From the cell containing the given text, extract its center point as [X, Y] coordinate. 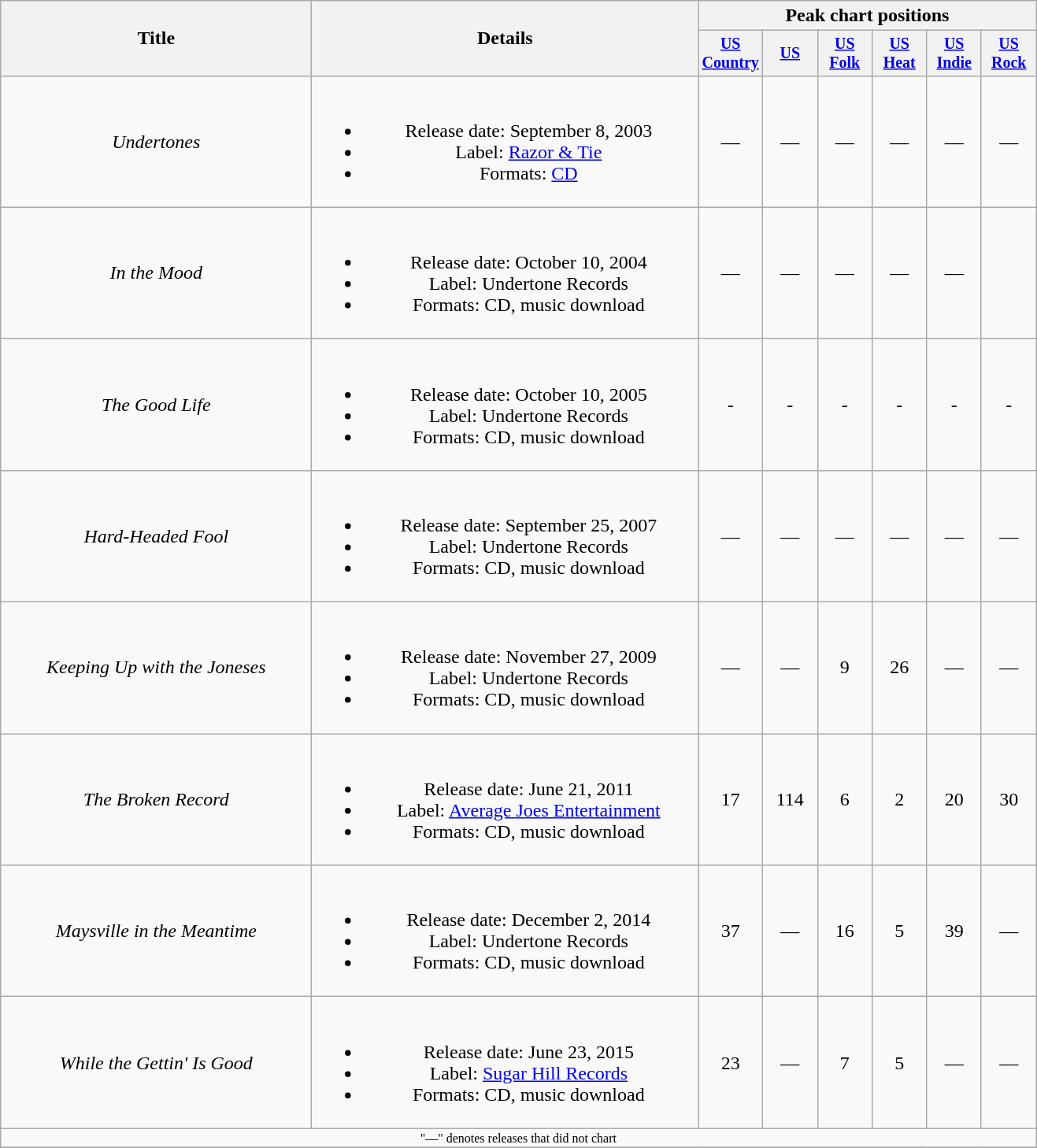
Release date: June 21, 2011Label: Average Joes EntertainmentFormats: CD, music download [506, 800]
Details [506, 39]
While the Gettin' Is Good [156, 1063]
Hard-Headed Fool [156, 535]
Peak chart positions [868, 16]
37 [731, 931]
Release date: November 27, 2009Label: Undertone RecordsFormats: CD, music download [506, 668]
Maysville in the Meantime [156, 931]
Release date: October 10, 2005Label: Undertone RecordsFormats: CD, music download [506, 405]
Release date: June 23, 2015Label: Sugar Hill RecordsFormats: CD, music download [506, 1063]
9 [844, 668]
The Good Life [156, 405]
Release date: October 10, 2004Label: Undertone RecordsFormats: CD, music download [506, 272]
114 [791, 800]
2 [899, 800]
23 [731, 1063]
US [791, 54]
7 [844, 1063]
39 [954, 931]
Release date: September 8, 2003Label: Razor & TieFormats: CD [506, 142]
USRock [1008, 54]
17 [731, 800]
"—" denotes releases that did not chart [518, 1138]
USHeat [899, 54]
USFolk [844, 54]
Release date: September 25, 2007Label: Undertone RecordsFormats: CD, music download [506, 535]
Title [156, 39]
30 [1008, 800]
16 [844, 931]
The Broken Record [156, 800]
US Country [731, 54]
Release date: December 2, 2014Label: Undertone RecordsFormats: CD, music download [506, 931]
Keeping Up with the Joneses [156, 668]
20 [954, 800]
26 [899, 668]
In the Mood [156, 272]
6 [844, 800]
Undertones [156, 142]
US Indie [954, 54]
